From the cell containing the given text, extract its center point as (X, Y) coordinate. 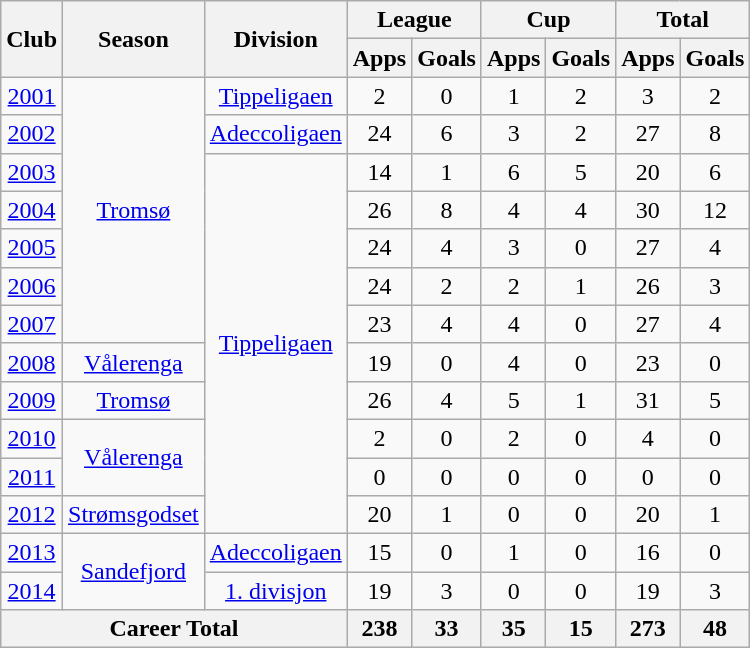
2004 (32, 210)
2008 (32, 362)
2002 (32, 134)
33 (447, 629)
Sandefjord (134, 572)
2009 (32, 400)
2010 (32, 438)
2001 (32, 96)
Cup (548, 20)
Strømsgodset (134, 515)
2003 (32, 172)
16 (648, 553)
2005 (32, 248)
48 (715, 629)
2013 (32, 553)
Club (32, 39)
12 (715, 210)
30 (648, 210)
2012 (32, 515)
2006 (32, 286)
273 (648, 629)
1. divisjon (276, 591)
Career Total (174, 629)
2014 (32, 591)
238 (379, 629)
14 (379, 172)
31 (648, 400)
2007 (32, 324)
Total (683, 20)
Season (134, 39)
Division (276, 39)
2011 (32, 477)
35 (513, 629)
League (414, 20)
